Capture the cell that displays the provided text and extract its [x, y] central coordinate. 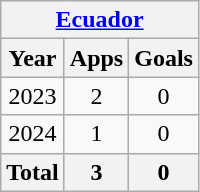
2024 [33, 134]
1 [96, 134]
Goals [164, 58]
Ecuador [100, 20]
Apps [96, 58]
Total [33, 172]
3 [96, 172]
2023 [33, 96]
2 [96, 96]
Year [33, 58]
